Output the [X, Y] coordinate of the center of the cell containing the given text.  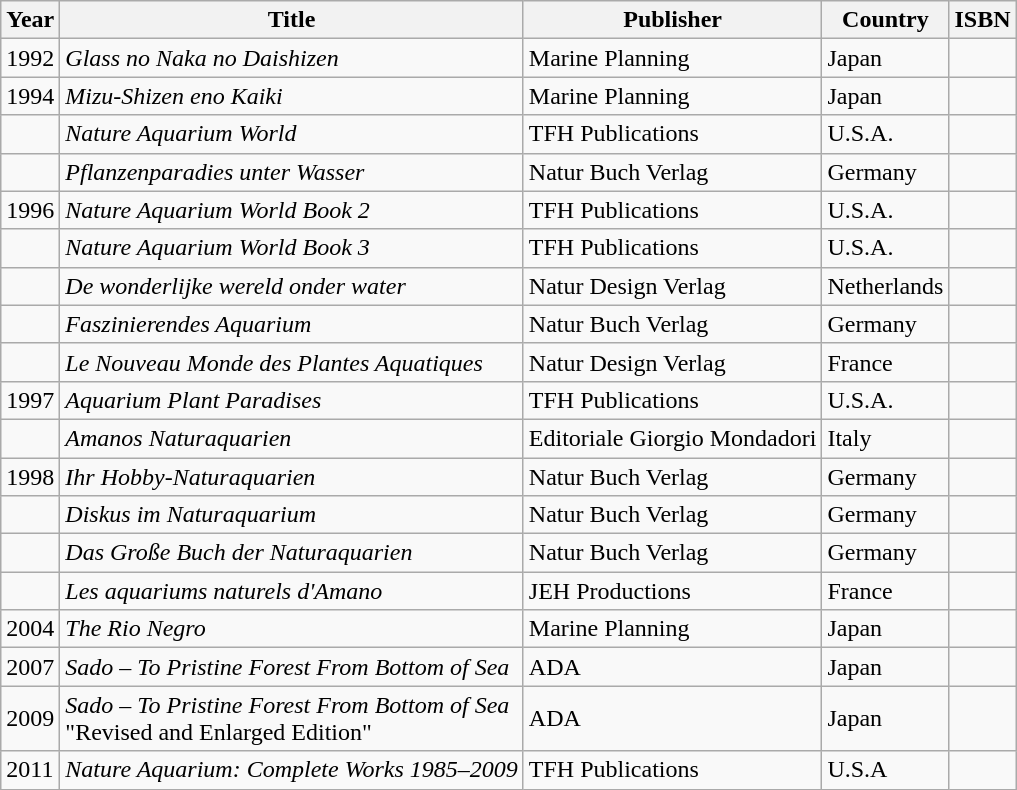
1998 [30, 477]
Sado – To Pristine Forest From Bottom of Sea"Revised and Enlarged Edition" [292, 718]
2009 [30, 718]
Italy [886, 438]
The Rio Negro [292, 629]
JEH Productions [672, 591]
Netherlands [886, 286]
Ihr Hobby-Naturaquarien [292, 477]
1994 [30, 96]
Nature Aquarium World Book 3 [292, 248]
Glass no Naka no Daishizen [292, 58]
Nature Aquarium: Complete Works 1985–2009 [292, 770]
Amanos Naturaquarien [292, 438]
1996 [30, 210]
Pflanzenparadies unter Wasser [292, 172]
Faszinierendes Aquarium [292, 324]
2007 [30, 667]
Diskus im Naturaquarium [292, 515]
Title [292, 20]
2004 [30, 629]
Sado – To Pristine Forest From Bottom of Sea [292, 667]
Editoriale Giorgio Mondadori [672, 438]
Year [30, 20]
Das Große Buch der Naturaquarien [292, 553]
Publisher [672, 20]
Les aquariums naturels d'Amano [292, 591]
Country [886, 20]
Le Nouveau Monde des Plantes Aquatiques [292, 362]
De wonderlijke wereld onder water [292, 286]
2011 [30, 770]
U.S.A [886, 770]
1992 [30, 58]
Nature Aquarium World [292, 134]
1997 [30, 400]
Mizu-Shizen eno Kaiki [292, 96]
Aquarium Plant Paradises [292, 400]
ISBN [982, 20]
Nature Aquarium World Book 2 [292, 210]
